For the text-containing cell, return its midpoint in (X, Y) coordinate format. 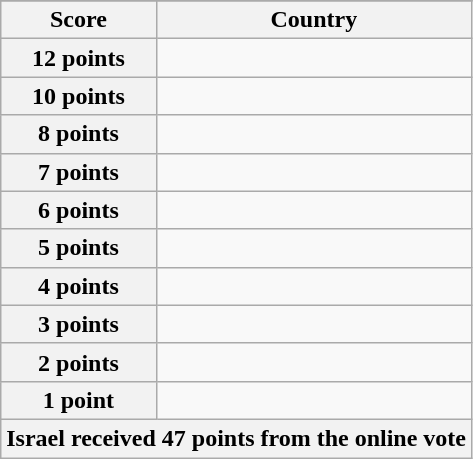
6 points (78, 210)
10 points (78, 96)
Country (314, 20)
2 points (78, 362)
Score (78, 20)
4 points (78, 286)
Israel received 47 points from the online vote (236, 438)
8 points (78, 134)
12 points (78, 58)
7 points (78, 172)
3 points (78, 324)
5 points (78, 248)
1 point (78, 400)
